Locate the cell with the specified text and output its (X, Y) center coordinate. 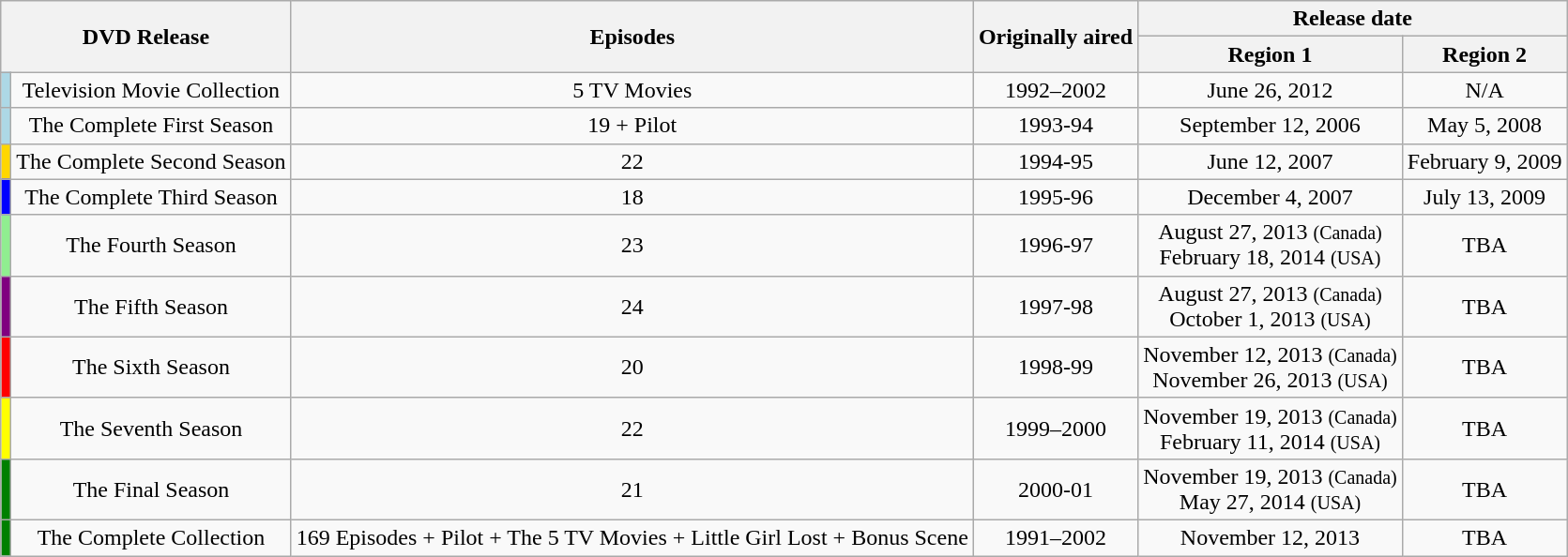
Television Movie Collection (151, 90)
The Fifth Season (151, 306)
1992–2002 (1055, 90)
1994-95 (1055, 161)
169 Episodes + Pilot + The 5 TV Movies + Little Girl Lost + Bonus Scene (632, 537)
1995-96 (1055, 197)
November 12, 2013 (1271, 537)
Release date (1353, 19)
2000-01 (1055, 489)
1999–2000 (1055, 428)
Originally aired (1055, 37)
1996-97 (1055, 246)
July 13, 2009 (1484, 197)
18 (632, 197)
September 12, 2006 (1271, 126)
August 27, 2013 (Canada)October 1, 2013 (USA) (1271, 306)
1997-98 (1055, 306)
June 26, 2012 (1271, 90)
The Complete Third Season (151, 197)
February 9, 2009 (1484, 161)
The Seventh Season (151, 428)
21 (632, 489)
August 27, 2013 (Canada)February 18, 2014 (USA) (1271, 246)
N/A (1484, 90)
Episodes (632, 37)
The Fourth Season (151, 246)
June 12, 2007 (1271, 161)
November 19, 2013 (Canada)February 11, 2014 (USA) (1271, 428)
1998-99 (1055, 368)
23 (632, 246)
DVD Release (146, 37)
1993-94 (1055, 126)
The Complete First Season (151, 126)
24 (632, 306)
Region 2 (1484, 54)
19 + Pilot (632, 126)
Region 1 (1271, 54)
1991–2002 (1055, 537)
The Complete Second Season (151, 161)
May 5, 2008 (1484, 126)
20 (632, 368)
November 12, 2013 (Canada)November 26, 2013 (USA) (1271, 368)
The Sixth Season (151, 368)
November 19, 2013 (Canada)May 27, 2014 (USA) (1271, 489)
The Complete Collection (151, 537)
5 TV Movies (632, 90)
The Final Season (151, 489)
December 4, 2007 (1271, 197)
